From the cell containing the given text, extract its center point as (X, Y) coordinate. 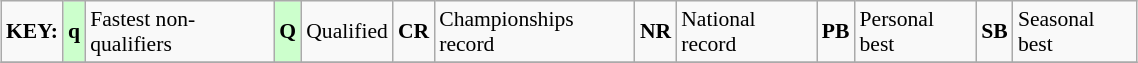
PB (836, 32)
KEY: (32, 32)
q (74, 32)
Seasonal best (1075, 32)
Qualified (347, 32)
SB (994, 32)
Championships record (534, 32)
CR (414, 32)
Personal best (916, 32)
Q (288, 32)
Fastest non-qualifiers (180, 32)
NR (656, 32)
National record (746, 32)
